Search for the cell housing the specified text and yield its (x, y) center coordinate. 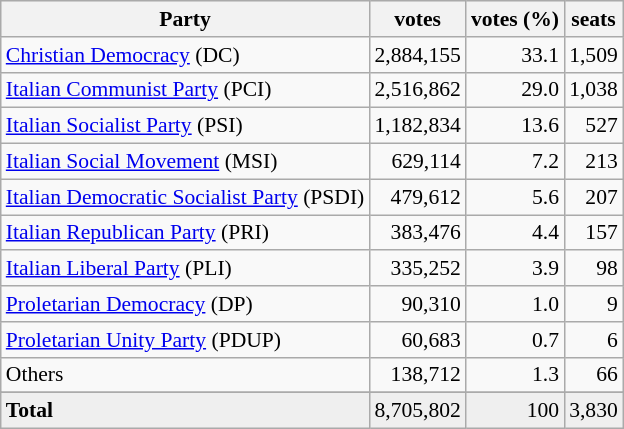
33.1 (515, 55)
335,252 (417, 269)
1,038 (594, 90)
90,310 (417, 304)
2,516,862 (417, 90)
29.0 (515, 90)
6 (594, 340)
2,884,155 (417, 55)
0.7 (515, 340)
votes (417, 19)
Others (186, 375)
votes (%) (515, 19)
138,712 (417, 375)
Proletarian Unity Party (PDUP) (186, 340)
66 (594, 375)
7.2 (515, 162)
3,830 (594, 411)
1.0 (515, 304)
1,182,834 (417, 126)
Italian Socialist Party (PSI) (186, 126)
Italian Republican Party (PRI) (186, 233)
4.4 (515, 233)
100 (515, 411)
Italian Social Movement (MSI) (186, 162)
Proletarian Democracy (DP) (186, 304)
13.6 (515, 126)
Party (186, 19)
Italian Liberal Party (PLI) (186, 269)
Italian Democratic Socialist Party (PSDI) (186, 197)
9 (594, 304)
213 (594, 162)
157 (594, 233)
seats (594, 19)
383,476 (417, 233)
1,509 (594, 55)
629,114 (417, 162)
3.9 (515, 269)
1.3 (515, 375)
Total (186, 411)
8,705,802 (417, 411)
5.6 (515, 197)
527 (594, 126)
98 (594, 269)
479,612 (417, 197)
Christian Democracy (DC) (186, 55)
60,683 (417, 340)
207 (594, 197)
Italian Communist Party (PCI) (186, 90)
